Return the (x, y) coordinate for the center point of the cell that contains the specified text.  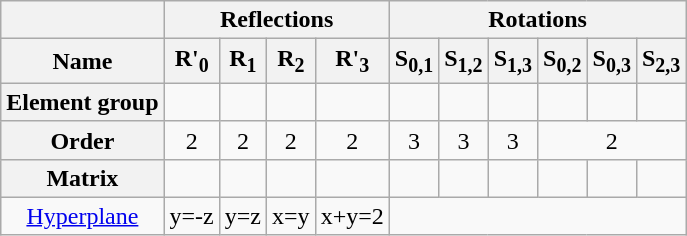
Matrix (82, 178)
S1,3 (512, 61)
Reflections (276, 20)
x+y=2 (352, 216)
Rotations (538, 20)
S0,1 (414, 61)
Hyperplane (82, 216)
S2,3 (660, 61)
Element group (82, 102)
Name (82, 61)
R'3 (352, 61)
S1,2 (464, 61)
Order (82, 140)
y=z (242, 216)
R2 (292, 61)
S0,3 (612, 61)
R'0 (192, 61)
x=y (292, 216)
R1 (242, 61)
S0,2 (562, 61)
y=-z (192, 216)
